Provide the (X, Y) coordinate of the cell's center where the given text is located.  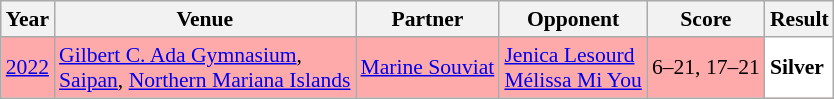
Jenica Lesourd Mélissa Mi You (572, 68)
Opponent (572, 19)
Silver (800, 68)
Score (706, 19)
Result (800, 19)
2022 (28, 68)
Venue (204, 19)
Year (28, 19)
6–21, 17–21 (706, 68)
Gilbert C. Ada Gymnasium,Saipan, Northern Mariana Islands (204, 68)
Marine Souviat (428, 68)
Partner (428, 19)
